From the cell containing the given text, extract its center point as [X, Y] coordinate. 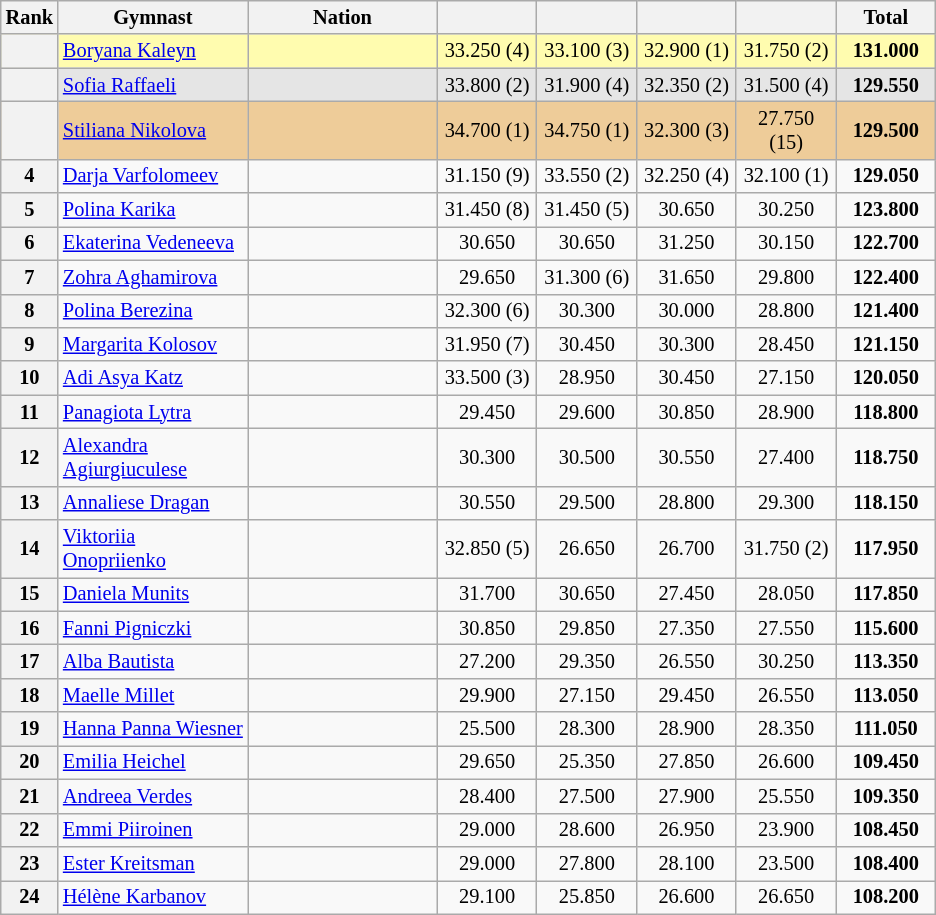
31.150 (9) [487, 176]
Zohra Aghamirova [153, 277]
27.800 [587, 863]
31.650 [687, 277]
12 [30, 457]
131.000 [886, 51]
28.400 [487, 796]
17 [30, 661]
31.450 (5) [587, 210]
6 [30, 243]
24 [30, 897]
19 [30, 729]
108.400 [886, 863]
7 [30, 277]
28.100 [687, 863]
18 [30, 695]
26.700 [687, 549]
33.550 (2) [587, 176]
27.900 [687, 796]
Emilia Heichel [153, 762]
34.750 (1) [587, 130]
29.600 [587, 412]
118.800 [886, 412]
32.900 (1) [687, 51]
32.300 (3) [687, 130]
32.850 (5) [487, 549]
4 [30, 176]
32.350 (2) [687, 85]
Viktoriia Onopriienko [153, 549]
23 [30, 863]
Boryana Kaleyn [153, 51]
27.500 [587, 796]
122.400 [886, 277]
32.300 (6) [487, 311]
27.450 [687, 594]
25.550 [786, 796]
118.750 [886, 457]
33.250 (4) [487, 51]
27.200 [487, 661]
26.950 [687, 830]
13 [30, 503]
Annaliese Dragan [153, 503]
33.500 (3) [487, 378]
129.550 [886, 85]
20 [30, 762]
16 [30, 628]
120.050 [886, 378]
31.450 (8) [487, 210]
31.900 (4) [587, 85]
27.350 [687, 628]
22 [30, 830]
Polina Berezina [153, 311]
108.200 [886, 897]
111.050 [886, 729]
Ester Kreitsman [153, 863]
129.050 [886, 176]
34.700 (1) [487, 130]
28.350 [786, 729]
113.350 [886, 661]
117.950 [886, 549]
31.950 (7) [487, 344]
29.350 [587, 661]
Adi Asya Katz [153, 378]
121.400 [886, 311]
Polina Karika [153, 210]
32.100 (1) [786, 176]
118.150 [886, 503]
31.250 [687, 243]
Maelle Millet [153, 695]
30.150 [786, 243]
129.500 [886, 130]
Panagiota Lytra [153, 412]
Emmi Piiroinen [153, 830]
29.300 [786, 503]
28.450 [786, 344]
28.050 [786, 594]
15 [30, 594]
23.900 [786, 830]
9 [30, 344]
Darja Varfolomeev [153, 176]
113.050 [886, 695]
10 [30, 378]
28.950 [587, 378]
30.000 [687, 311]
Stiliana Nikolova [153, 130]
27.400 [786, 457]
Ekaterina Vedeneeva [153, 243]
29.900 [487, 695]
29.850 [587, 628]
31.500 (4) [786, 85]
Nation [343, 17]
Alexandra Agiurgiuculese [153, 457]
31.300 (6) [587, 277]
108.450 [886, 830]
33.100 (3) [587, 51]
121.150 [886, 344]
115.600 [886, 628]
14 [30, 549]
122.700 [886, 243]
Sofia Raffaeli [153, 85]
5 [30, 210]
28.600 [587, 830]
109.350 [886, 796]
Hélène Karbanov [153, 897]
28.300 [587, 729]
33.800 (2) [487, 85]
8 [30, 311]
27.750 (15) [786, 130]
27.550 [786, 628]
29.100 [487, 897]
30.500 [587, 457]
Hanna Panna Wiesner [153, 729]
Total [886, 17]
25.500 [487, 729]
Alba Bautista [153, 661]
Fanni Pigniczki [153, 628]
Gymnast [153, 17]
109.450 [886, 762]
31.700 [487, 594]
Rank [30, 17]
32.250 (4) [687, 176]
117.850 [886, 594]
23.500 [786, 863]
25.350 [587, 762]
Andreea Verdes [153, 796]
21 [30, 796]
29.800 [786, 277]
123.800 [886, 210]
29.500 [587, 503]
11 [30, 412]
Margarita Kolosov [153, 344]
27.850 [687, 762]
25.850 [587, 897]
Daniela Munits [153, 594]
